Determine the [X, Y] coordinate at the center of the cell enclosing the given text.  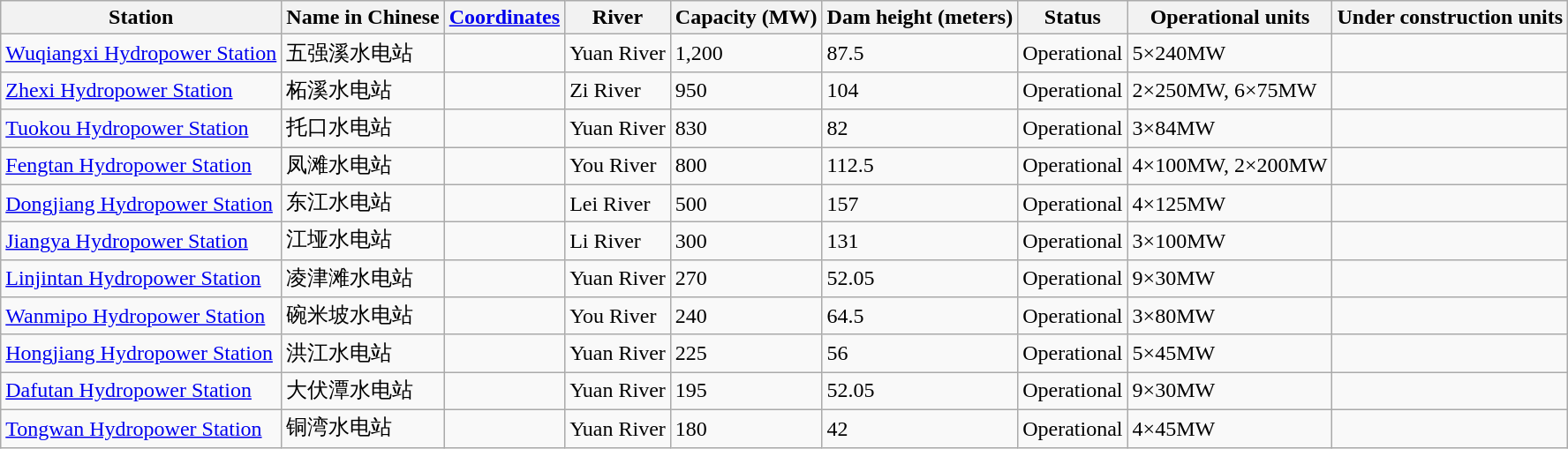
River [618, 18]
950 [746, 90]
4×125MW [1230, 203]
大伏潭水电站 [363, 392]
4×100MW, 2×200MW [1230, 166]
五强溪水电站 [363, 53]
112.5 [920, 166]
Lei River [618, 203]
131 [920, 242]
42 [920, 429]
Dongjiang Hydropower Station [141, 203]
Name in Chinese [363, 18]
3×80MW [1230, 316]
5×240MW [1230, 53]
Capacity (MW) [746, 18]
104 [920, 90]
Coordinates [504, 18]
Hongjiang Hydropower Station [141, 353]
Zhexi Hydropower Station [141, 90]
碗米坡水电站 [363, 316]
Status [1073, 18]
1,200 [746, 53]
Operational units [1230, 18]
Zi River [618, 90]
800 [746, 166]
Tuokou Hydropower Station [141, 129]
300 [746, 242]
Wanmipo Hydropower Station [141, 316]
Wuqiangxi Hydropower Station [141, 53]
87.5 [920, 53]
3×100MW [1230, 242]
Linjintan Hydropower Station [141, 279]
东江水电站 [363, 203]
Under construction units [1450, 18]
凤滩水电站 [363, 166]
凌津滩水电站 [363, 279]
洪江水电站 [363, 353]
4×45MW [1230, 429]
64.5 [920, 316]
江垭水电站 [363, 242]
2×250MW, 6×75MW [1230, 90]
Jiangya Hydropower Station [141, 242]
柘溪水电站 [363, 90]
195 [746, 392]
Dafutan Hydropower Station [141, 392]
270 [746, 279]
830 [746, 129]
Dam height (meters) [920, 18]
Tongwan Hydropower Station [141, 429]
82 [920, 129]
225 [746, 353]
铜湾水电站 [363, 429]
157 [920, 203]
240 [746, 316]
3×84MW [1230, 129]
托口水电站 [363, 129]
Li River [618, 242]
500 [746, 203]
Station [141, 18]
56 [920, 353]
Fengtan Hydropower Station [141, 166]
180 [746, 429]
5×45MW [1230, 353]
